Provide the [X, Y] coordinate of the cell's center where the given text is located.  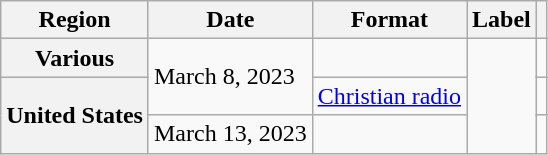
Christian radio [389, 96]
March 13, 2023 [230, 134]
Region [75, 20]
United States [75, 115]
Label [502, 20]
Date [230, 20]
Various [75, 58]
Format [389, 20]
March 8, 2023 [230, 77]
